Search for the cell housing the specified text and yield its (x, y) center coordinate. 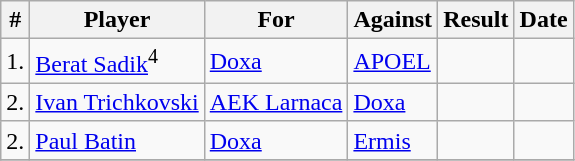
Ivan Trichkovski (117, 102)
# (16, 20)
Player (117, 20)
Berat Sadik4 (117, 62)
Date (544, 20)
For (276, 20)
Paul Batin (117, 140)
1. (16, 62)
APOEL (393, 62)
Against (393, 20)
Ermis (393, 140)
Result (476, 20)
AEK Larnaca (276, 102)
